Search for the cell housing the specified text and yield its (x, y) center coordinate. 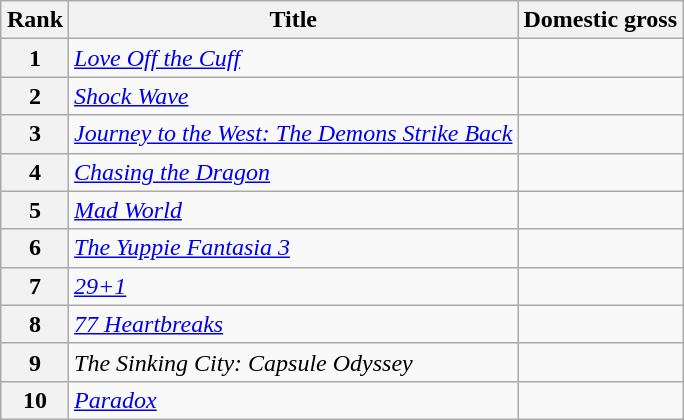
9 (34, 362)
3 (34, 134)
Shock Wave (294, 96)
29+1 (294, 286)
2 (34, 96)
Love Off the Cuff (294, 58)
4 (34, 172)
7 (34, 286)
Mad World (294, 210)
Chasing the Dragon (294, 172)
Domestic gross (600, 20)
5 (34, 210)
Title (294, 20)
8 (34, 324)
77 Heartbreaks (294, 324)
1 (34, 58)
Rank (34, 20)
Paradox (294, 400)
6 (34, 248)
The Yuppie Fantasia 3 (294, 248)
The Sinking City: Capsule Odyssey (294, 362)
Journey to the West: The Demons Strike Back (294, 134)
10 (34, 400)
